From the cell containing the given text, extract its center point as [x, y] coordinate. 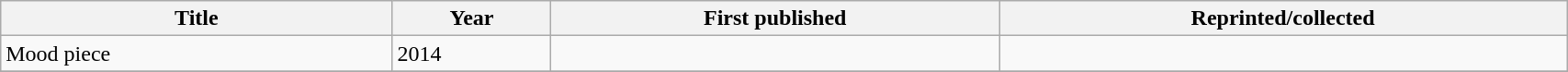
2014 [472, 54]
Title [197, 18]
Mood piece [197, 54]
First published [775, 18]
Year [472, 18]
Reprinted/collected [1283, 18]
